Scan for the cell matching the given text and deliver its [X, Y] coordinate at center. 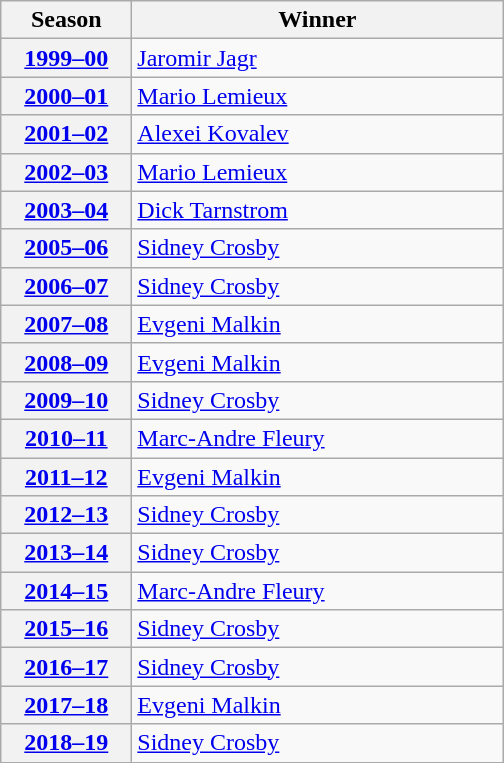
Winner [318, 20]
2011–12 [66, 477]
2005–06 [66, 248]
2009–10 [66, 400]
2013–14 [66, 553]
2012–13 [66, 515]
2015–16 [66, 629]
2008–09 [66, 362]
2016–17 [66, 667]
2000–01 [66, 96]
2014–15 [66, 591]
2007–08 [66, 324]
2018–19 [66, 743]
2017–18 [66, 705]
2002–03 [66, 172]
Alexei Kovalev [318, 134]
2001–02 [66, 134]
1999–00 [66, 58]
2010–11 [66, 438]
Jaromir Jagr [318, 58]
Season [66, 20]
Dick Tarnstrom [318, 210]
2006–07 [66, 286]
2003–04 [66, 210]
